Determine the [X, Y] coordinate at the center of the cell enclosing the given text.  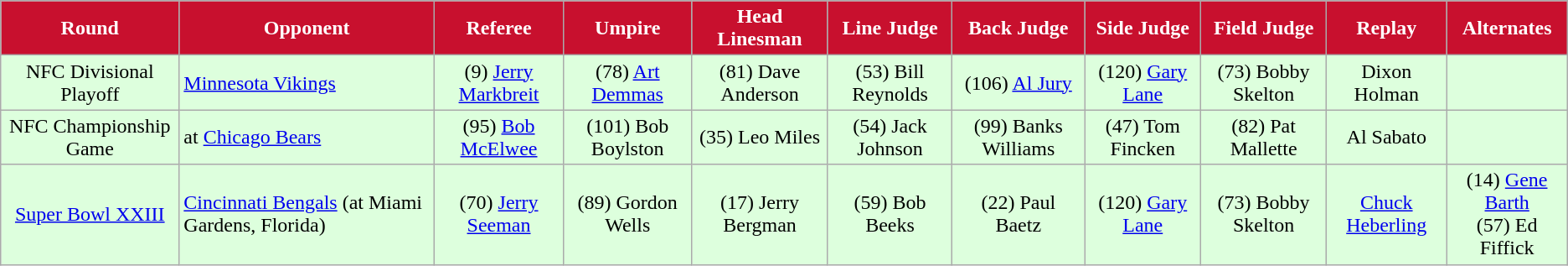
(82) Pat Mallette [1263, 138]
NFC Divisional Playoff [90, 82]
(35) Leo Miles [760, 138]
Round [90, 29]
at Chicago Bears [307, 138]
(47) Tom Fincken [1142, 138]
Chuck Heberling [1386, 215]
Al Sabato [1386, 138]
(101) Bob Boylston [628, 138]
(95) Bob McElwee [499, 138]
(89) Gordon Wells [628, 215]
(106) Al Jury [1019, 82]
(53) Bill Reynolds [890, 82]
(70) Jerry Seeman [499, 215]
(17) Jerry Bergman [760, 215]
Referee [499, 29]
Dixon Holman [1386, 82]
(54) Jack Johnson [890, 138]
(99) Banks Williams [1019, 138]
(81) Dave Anderson [760, 82]
Side Judge [1142, 29]
Cincinnati Bengals (at Miami Gardens, Florida) [307, 215]
(22) Paul Baetz [1019, 215]
Head Linesman [760, 29]
NFC Championship Game [90, 138]
Back Judge [1019, 29]
Super Bowl XXIII [90, 215]
(9) Jerry Markbreit [499, 82]
Opponent [307, 29]
Line Judge [890, 29]
(14) Gene Barth(57) Ed Fiffick [1507, 215]
Alternates [1507, 29]
(59) Bob Beeks [890, 215]
Replay [1386, 29]
Field Judge [1263, 29]
Minnesota Vikings [307, 82]
(78) Art Demmas [628, 82]
Umpire [628, 29]
